Locate the cell with the specified text and output its [x, y] center coordinate. 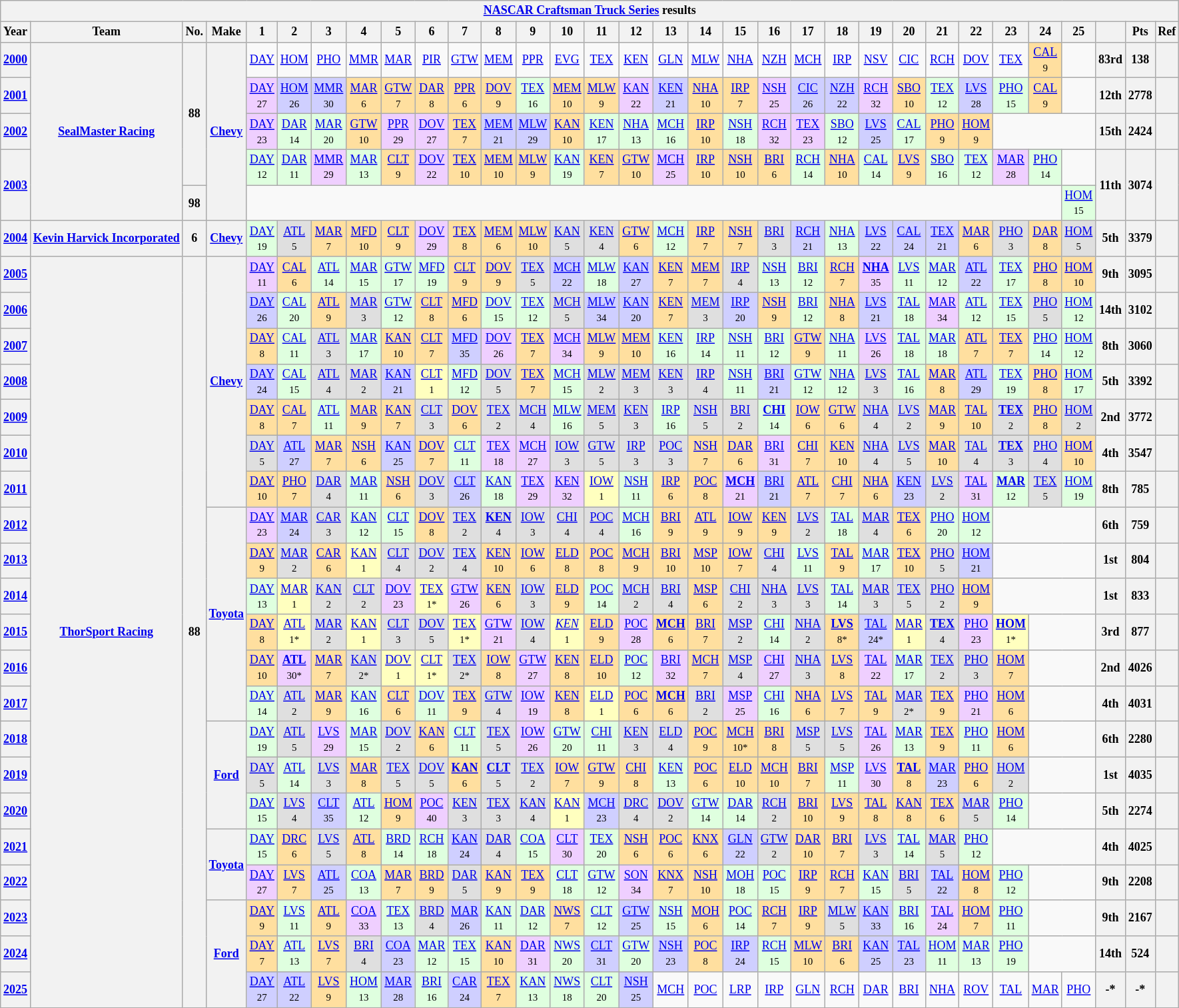
15th [1111, 131]
MCH9 [636, 560]
2003 [16, 185]
MAR11 [364, 489]
KEN21 [671, 96]
BRD4 [432, 918]
2021 [16, 847]
DAY7 [262, 954]
3095 [1140, 274]
KAN16 [364, 704]
BRI32 [671, 668]
MCH22 [567, 274]
PHO9 [942, 131]
NSH5 [705, 418]
24 [1045, 32]
HOM1* [1011, 632]
DAR10 [807, 847]
MEM6 [498, 239]
HOM8 [977, 883]
IOW4 [533, 632]
LRP [741, 990]
IRP6 [671, 489]
CLT15 [398, 525]
MAR34 [942, 310]
21 [942, 32]
MEM [498, 60]
TAL24 [942, 918]
DOV1 [398, 668]
LVS8 [842, 668]
PHO6 [977, 775]
ATL3 [329, 346]
LVS4 [294, 811]
MOH18 [741, 883]
PHO4 [1045, 453]
ATL11 [329, 418]
GLN22 [741, 847]
DAY14 [262, 704]
DOV23 [398, 596]
MMR30 [329, 96]
2012 [16, 525]
POC40 [432, 811]
PPR29 [398, 131]
MLW2 [601, 382]
5 [398, 32]
IRP24 [741, 954]
KAN12 [364, 525]
DOV27 [432, 131]
CAL20 [294, 310]
IOW19 [533, 704]
MOH6 [705, 918]
DAR6 [741, 453]
2023 [16, 918]
DOV11 [432, 704]
NSH15 [671, 918]
MFD35 [465, 346]
MAR20 [329, 131]
DAY26 [262, 310]
KEN9 [775, 525]
MCH25 [671, 167]
IRP3 [636, 453]
138 [1140, 60]
KAN2* [364, 668]
TAL26 [876, 740]
MSP10 [705, 560]
MCH4 [533, 418]
MCH34 [567, 346]
CLT7 [432, 346]
83rd [1111, 60]
SealMaster Racing [107, 131]
NHA12 [842, 382]
Team [107, 32]
KAN13 [533, 990]
MLW16 [567, 418]
2424 [1140, 131]
MLW29 [533, 131]
HOM17 [1079, 382]
BRI3 [775, 239]
2011 [16, 489]
18 [842, 32]
PPR6 [465, 96]
CIC26 [807, 96]
MAR10 [942, 453]
TAL24* [876, 632]
22 [977, 32]
CLT4 [398, 560]
TAL31 [977, 489]
2022 [16, 883]
MCH7 [705, 668]
NHA11 [842, 346]
Year [16, 32]
CAL7 [294, 418]
ATL4 [329, 382]
DAY [262, 60]
CAR24 [465, 990]
MFD6 [465, 310]
IRP20 [741, 310]
2004 [16, 239]
IRP16 [671, 418]
KEN17 [601, 131]
CLT18 [567, 883]
PHO20 [942, 525]
BRI9 [671, 525]
GTW [465, 60]
NASCAR Craftsman Truck Series results [590, 11]
MCH27 [533, 453]
KEN23 [909, 489]
ATL1* [294, 632]
759 [1140, 525]
CLT2 [364, 596]
MEM7 [705, 274]
TEX2* [465, 668]
DOV26 [498, 346]
4 [364, 32]
BRI31 [775, 453]
2778 [1140, 96]
CLT30 [567, 847]
GTW14 [705, 811]
LVS29 [329, 740]
IOW8 [498, 668]
2274 [1140, 811]
HOM19 [1079, 489]
PPR [533, 60]
HOM11 [942, 954]
4031 [1140, 704]
PHO7 [294, 489]
MFD12 [465, 382]
MSP25 [741, 704]
TEX13 [398, 918]
MAR23 [942, 775]
NSH13 [775, 274]
KEN16 [671, 346]
EVG [567, 60]
ELD1 [601, 704]
17 [807, 32]
3392 [1140, 382]
MSP6 [705, 596]
804 [1140, 560]
CLT1 [432, 382]
TAL [1011, 990]
4026 [1140, 668]
2019 [16, 775]
ELD4 [671, 740]
RCH14 [807, 167]
DAR11 [294, 167]
LVS30 [876, 775]
HOM26 [294, 96]
15 [741, 32]
DAR5 [465, 883]
MCH12 [671, 239]
2025 [16, 990]
LVS25 [876, 131]
TEX21 [942, 239]
KAN19 [567, 167]
KAN5 [567, 239]
ATL2 [294, 704]
RCH18 [432, 847]
CAL17 [909, 131]
TEX17 [1011, 274]
NSH9 [775, 310]
Make [226, 32]
KAN9 [498, 883]
2005 [16, 274]
KEN6 [498, 596]
23 [1011, 32]
DAY12 [262, 167]
KEN1 [567, 632]
MEM5 [601, 418]
RCH21 [807, 239]
LVS8* [842, 632]
MSP4 [741, 668]
NZH [775, 60]
POC28 [636, 632]
KAN22 [636, 96]
TAL10 [977, 418]
PIR [432, 60]
BRI8 [775, 740]
NWS20 [567, 954]
HOM21 [977, 560]
2208 [1140, 883]
MCH10* [741, 740]
KAN18 [498, 489]
CHI27 [775, 668]
4025 [1140, 847]
DOV15 [498, 310]
NHA35 [876, 274]
DOV3 [432, 489]
MAR4 [876, 525]
NHA8 [842, 310]
CAR3 [329, 525]
NSV [876, 60]
DAR31 [533, 954]
CLT8 [432, 310]
2020 [16, 811]
RCH2 [775, 811]
CAL15 [294, 382]
GTW25 [636, 918]
HOM5 [1079, 239]
COA13 [364, 883]
DOV22 [432, 167]
KAN4 [533, 811]
MAR24 [294, 525]
PHO2 [942, 596]
DAY13 [262, 596]
2016 [16, 668]
KAN27 [636, 274]
TEX29 [533, 489]
GTW2 [775, 847]
LVS21 [876, 310]
CLT35 [329, 811]
IRP14 [705, 346]
DAY24 [262, 382]
3 [329, 32]
14 [705, 32]
TEX18 [498, 453]
2006 [16, 310]
3rd [1111, 632]
KAN7 [398, 418]
25 [1079, 32]
10 [567, 32]
ATL25 [329, 883]
COA33 [364, 918]
MSP2 [741, 632]
877 [1140, 632]
HOM [294, 60]
2007 [16, 346]
PHO23 [977, 632]
Kevin Harvick Incorporated [107, 239]
MEM21 [498, 131]
11th [1111, 185]
KNX6 [705, 847]
POC4 [601, 525]
GTW17 [398, 274]
ATL27 [294, 453]
DRC4 [636, 811]
PHO15 [1011, 96]
GTW4 [498, 704]
ATL30* [294, 668]
MLW18 [601, 274]
DOV8 [432, 525]
20 [909, 32]
TEX20 [601, 847]
NHA2 [807, 632]
CAR6 [329, 560]
Pts [1140, 32]
POC15 [775, 883]
RCH15 [775, 954]
4035 [1140, 775]
POC12 [636, 668]
MLW34 [601, 310]
BRD9 [432, 883]
CAL24 [909, 239]
12th [1111, 96]
833 [1140, 596]
1 [262, 32]
2017 [16, 704]
MCH10 [775, 775]
CAL11 [294, 346]
GTW27 [533, 668]
785 [1140, 489]
ATL29 [977, 382]
MFD10 [364, 239]
NSH23 [671, 954]
IOW1 [601, 489]
KAN33 [876, 918]
98 [195, 203]
MCH21 [741, 489]
2024 [16, 954]
3547 [1140, 453]
MCH23 [601, 811]
2018 [16, 740]
MLW [705, 60]
CLT5 [498, 775]
PHO21 [977, 704]
TEX19 [1011, 382]
MLW5 [842, 918]
2002 [16, 131]
Ref [1167, 32]
MMR [364, 60]
ROV [977, 990]
MSP11 [842, 775]
GTW7 [398, 96]
7 [465, 32]
2 [294, 32]
HOM13 [364, 990]
DOV6 [465, 418]
2280 [1140, 740]
ATL13 [294, 954]
KAN20 [636, 310]
PHO19 [1011, 954]
BRI [909, 990]
CLT1* [432, 668]
DRC6 [294, 847]
TEX23 [807, 131]
IOW9 [741, 525]
NWS18 [567, 990]
IOW26 [533, 740]
8 [498, 32]
DOV29 [432, 239]
TAL16 [909, 382]
CAL6 [294, 274]
CAL14 [876, 167]
KAN15 [876, 883]
2014 [16, 596]
SBO12 [842, 131]
LVS22 [876, 239]
CLT26 [465, 489]
MFD19 [432, 274]
3102 [1140, 310]
GTW21 [498, 632]
CLT6 [398, 704]
16 [775, 32]
MCH15 [567, 382]
TAL4 [977, 453]
ThorSport Racing [107, 632]
LVS28 [977, 96]
3060 [1140, 346]
CHI11 [601, 740]
CHI16 [775, 704]
KEN32 [567, 489]
MMR29 [329, 167]
POC3 [671, 453]
No. [195, 32]
MSP5 [807, 740]
CLT12 [601, 918]
MAR2* [909, 704]
SON34 [636, 883]
DOV7 [432, 453]
NZH22 [842, 96]
KEN13 [671, 775]
CHI2 [741, 596]
SBO16 [942, 167]
3379 [1140, 239]
2009 [16, 418]
CIC [909, 60]
13 [671, 32]
KAN2 [329, 596]
CLT31 [601, 954]
2001 [16, 96]
KAN21 [398, 382]
MAR26 [465, 918]
POC9 [705, 740]
BRD14 [398, 847]
DAR12 [533, 918]
KAN11 [498, 918]
CHI8 [636, 775]
MAR18 [942, 346]
KNX7 [671, 883]
2008 [16, 382]
TEX8 [465, 239]
SBO10 [909, 96]
3074 [1140, 185]
3772 [1140, 418]
COA15 [533, 847]
GTW5 [601, 453]
KAN8 [909, 811]
KAN24 [465, 847]
2010 [16, 453]
CLT20 [601, 990]
12 [636, 32]
DAR [876, 990]
MCH5 [567, 310]
2000 [16, 60]
KEN [636, 60]
19 [876, 32]
2013 [16, 560]
HOM15 [1079, 203]
NWS7 [567, 918]
LVS26 [876, 346]
2015 [16, 632]
TEX16 [533, 96]
BRI5 [909, 883]
TAL23 [909, 954]
ATL8 [364, 847]
COA23 [398, 954]
ELD8 [567, 560]
POC [705, 990]
524 [1140, 954]
NSH18 [741, 131]
DOV [977, 60]
DAY11 [262, 274]
9 [533, 32]
MCH2 [636, 596]
11 [601, 32]
GTW26 [465, 596]
2167 [1140, 918]
